Output the (X, Y) coordinate of the center of the cell containing the given text.  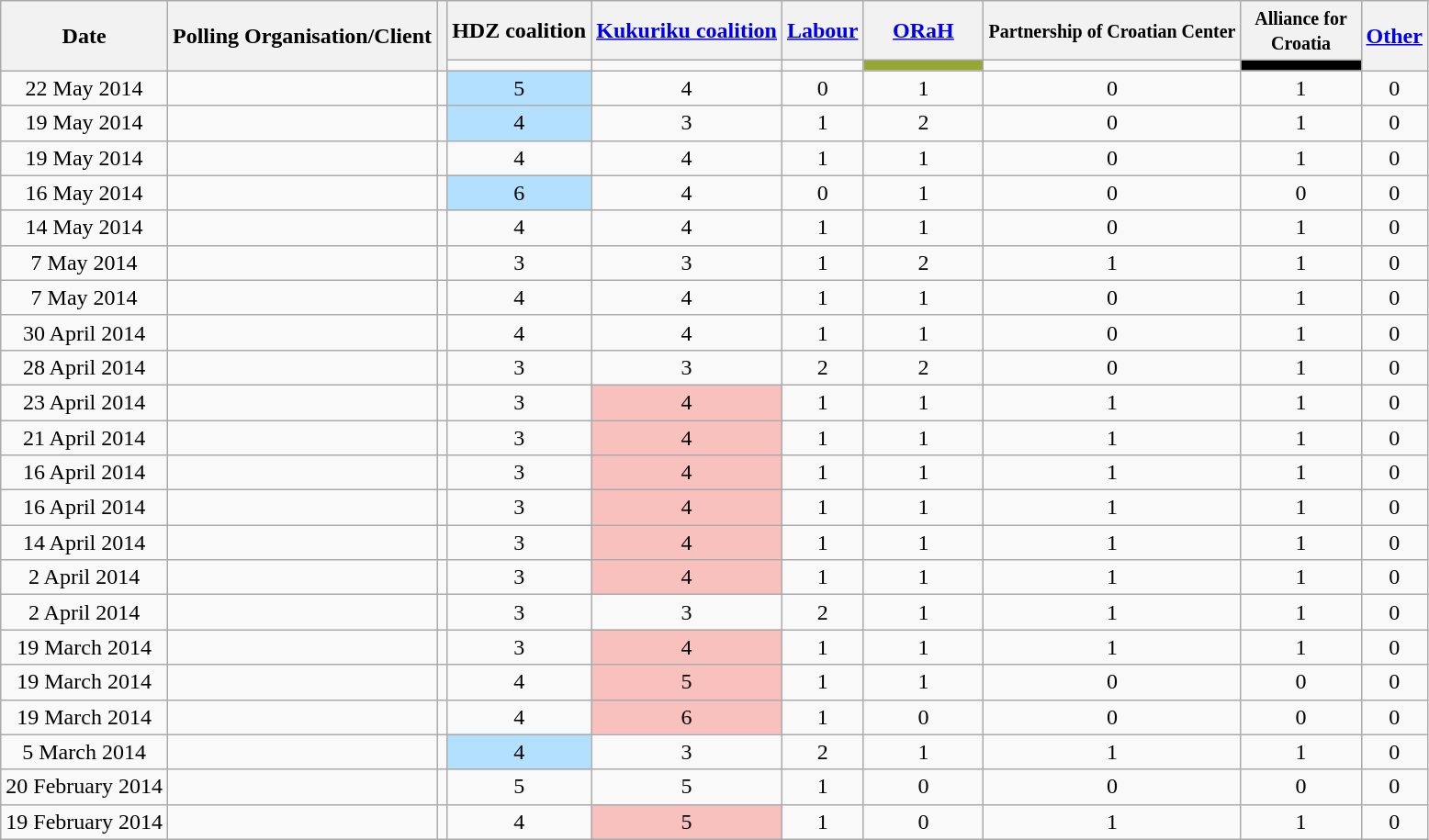
Date (84, 36)
23 April 2014 (84, 402)
19 February 2014 (84, 822)
ORaH (924, 31)
22 May 2014 (84, 88)
30 April 2014 (84, 332)
Partnership of Croatian Center (1112, 31)
HDZ coalition (520, 31)
Polling Organisation/Client (301, 36)
28 April 2014 (84, 367)
20 February 2014 (84, 787)
14 May 2014 (84, 228)
Kukuriku coalition (687, 31)
21 April 2014 (84, 438)
5 March 2014 (84, 752)
16 May 2014 (84, 193)
14 April 2014 (84, 543)
Labour (822, 31)
Alliance for Croatia (1300, 31)
Other (1394, 36)
